Search for the cell housing the specified text and yield its (x, y) center coordinate. 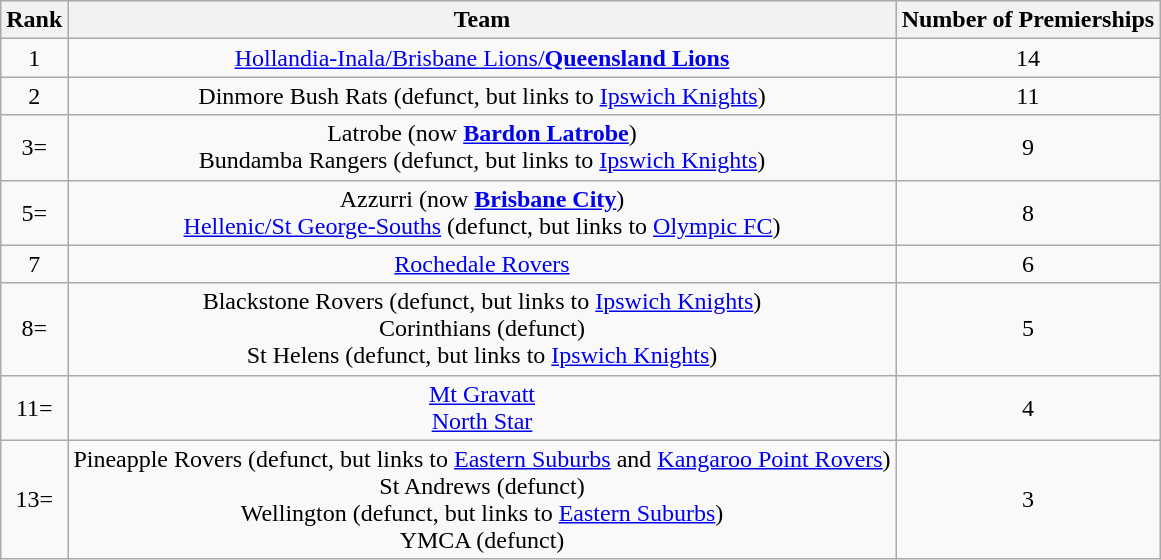
Latrobe (now Bardon Latrobe)Bundamba Rangers (defunct, but links to Ipswich Knights) (482, 148)
Rochedale Rovers (482, 264)
Number of Premierships (1028, 20)
7 (34, 264)
Dinmore Bush Rats (defunct, but links to Ipswich Knights) (482, 96)
8= (34, 329)
11 (1028, 96)
3= (34, 148)
4 (1028, 408)
5 (1028, 329)
3 (1028, 500)
Azzurri (now Brisbane City)Hellenic/St George-Souths (defunct, but links to Olympic FC) (482, 212)
5= (34, 212)
Hollandia-Inala/Brisbane Lions/Queensland Lions (482, 58)
6 (1028, 264)
Blackstone Rovers (defunct, but links to Ipswich Knights)Corinthians (defunct)St Helens (defunct, but links to Ipswich Knights) (482, 329)
11= (34, 408)
2 (34, 96)
Rank (34, 20)
8 (1028, 212)
13= (34, 500)
Mt Gravatt North Star (482, 408)
1 (34, 58)
9 (1028, 148)
14 (1028, 58)
Team (482, 20)
